Detect which cell encompasses the target text, then output its (X, Y) center coordinate. 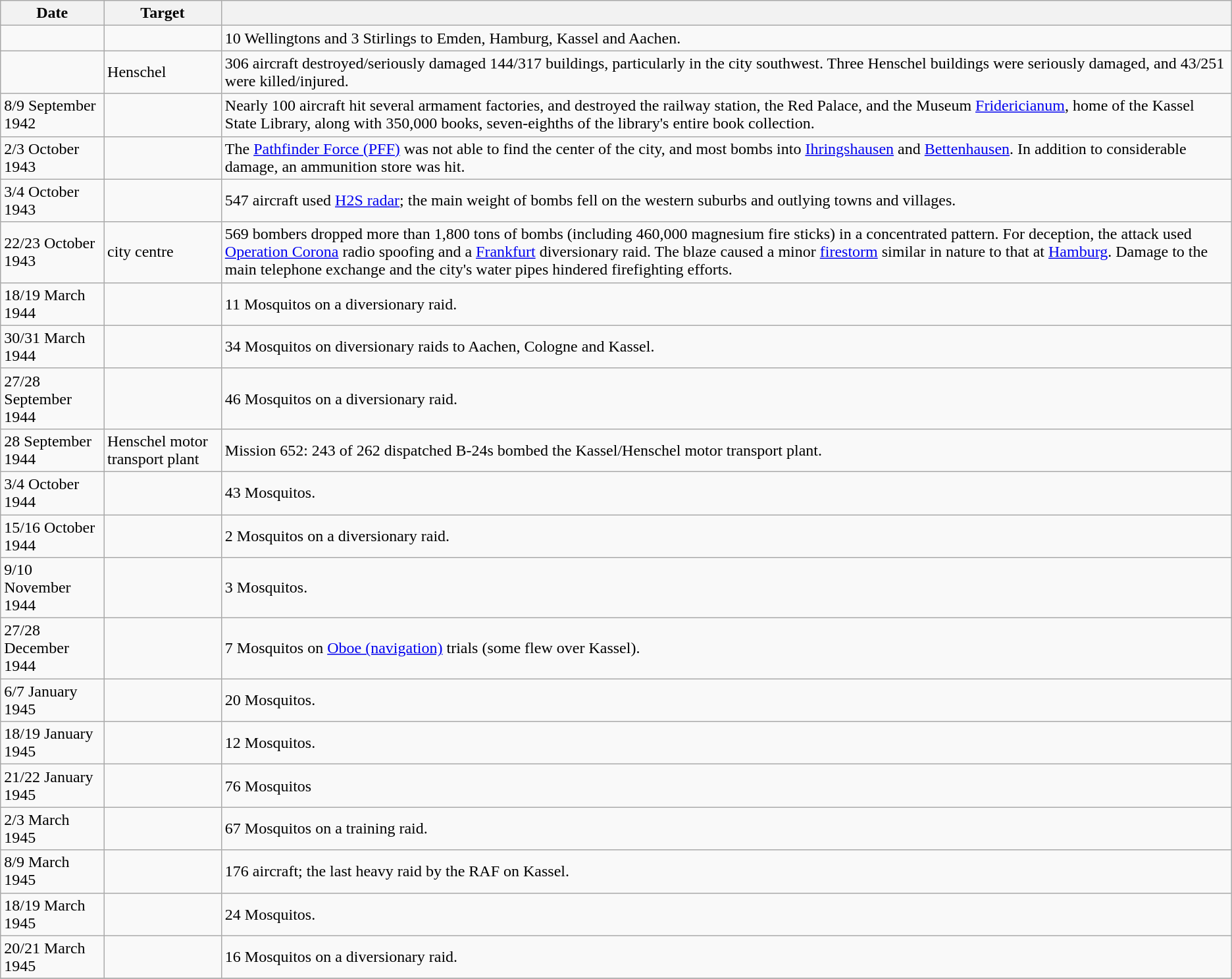
16 Mosquitos on a diversionary raid. (727, 957)
28 September 1944 (53, 450)
15/16 October 1944 (53, 536)
city centre (163, 252)
11 Mosquitos on a diversionary raid. (727, 304)
46 Mosquitos on a diversionary raid. (727, 398)
Henschel motor transport plant (163, 450)
76 Mosquitos (727, 786)
12 Mosquitos. (727, 743)
176 aircraft; the last heavy raid by the RAF on Kassel. (727, 872)
8/9 March 1945 (53, 872)
2/3 March 1945 (53, 828)
3/4 October 1944 (53, 492)
3/4 October 1943 (53, 200)
67 Mosquitos on a training raid. (727, 828)
20 Mosquitos. (727, 701)
Henschel (163, 72)
8/9 September 1942 (53, 115)
20/21 March 1945 (53, 957)
30/31 March 1944 (53, 346)
22/23 October 1943 (53, 252)
3 Mosquitos. (727, 588)
27/28 September 1944 (53, 398)
27/28 December 1944 (53, 648)
18/19 March 1945 (53, 914)
24 Mosquitos. (727, 914)
43 Mosquitos. (727, 492)
9/10 November 1944 (53, 588)
Mission 652: 243 of 262 dispatched B-24s bombed the Kassel/Henschel motor transport plant. (727, 450)
2/3 October 1943 (53, 158)
34 Mosquitos on diversionary raids to Aachen, Cologne and Kassel. (727, 346)
Date (53, 13)
18/19 March 1944 (53, 304)
10 Wellingtons and 3 Stirlings to Emden, Hamburg, Kassel and Aachen. (727, 38)
6/7 January 1945 (53, 701)
7 Mosquitos on Oboe (navigation) trials (some flew over Kassel). (727, 648)
Target (163, 13)
2 Mosquitos on a diversionary raid. (727, 536)
18/19 January 1945 (53, 743)
21/22 January 1945 (53, 786)
547 aircraft used H2S radar; the main weight of bombs fell on the western suburbs and outlying towns and villages. (727, 200)
